Identify which cell holds the provided text, then report its (x, y) central coordinate. 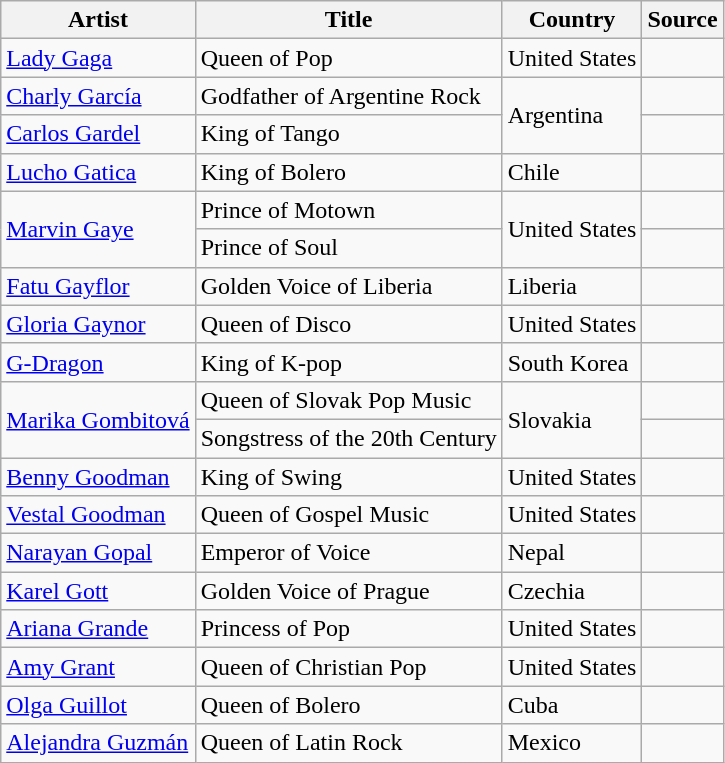
Argentina (572, 115)
King of Bolero (348, 172)
Queen of Bolero (348, 705)
Vestal Goodman (98, 515)
Queen of Christian Pop (348, 667)
Charly García (98, 96)
Golden Voice of Liberia (348, 286)
Lady Gaga (98, 58)
Songstress of the 20th Century (348, 438)
Marvin Gaye (98, 229)
Prince of Soul (348, 248)
Liberia (572, 286)
Queen of Slovak Pop Music (348, 400)
Ariana Grande (98, 629)
Lucho Gatica (98, 172)
Golden Voice of Prague (348, 591)
Queen of Latin Rock (348, 743)
Princess of Pop (348, 629)
Nepal (572, 553)
Czechia (572, 591)
King of Swing (348, 477)
Marika Gombitová (98, 419)
Gloria Gaynor (98, 324)
Fatu Gayflor (98, 286)
Slovakia (572, 419)
Alejandra Guzmán (98, 743)
Narayan Gopal (98, 553)
King of Tango (348, 134)
Country (572, 20)
Benny Goodman (98, 477)
Artist (98, 20)
Cuba (572, 705)
Amy Grant (98, 667)
Queen of Disco (348, 324)
Godfather of Argentine Rock (348, 96)
Chile (572, 172)
Prince of Motown (348, 210)
Mexico (572, 743)
Queen of Gospel Music (348, 515)
Emperor of Voice (348, 553)
Karel Gott (98, 591)
Olga Guillot (98, 705)
G-Dragon (98, 362)
Source (682, 20)
King of K-pop (348, 362)
Queen of Pop (348, 58)
South Korea (572, 362)
Carlos Gardel (98, 134)
Title (348, 20)
